Search for the cell housing the specified text and yield its [X, Y] center coordinate. 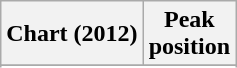
Chart (2012) [72, 34]
Peakposition [189, 34]
